Identify which cell holds the provided text, then report its [X, Y] central coordinate. 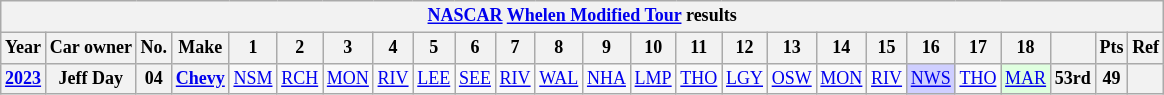
8 [559, 48]
Ref [1146, 48]
NASCAR Whelen Modified Tour results [582, 16]
10 [653, 48]
11 [699, 48]
OSW [792, 78]
6 [476, 48]
Chevy [200, 78]
16 [930, 48]
17 [978, 48]
WAL [559, 78]
Car owner [90, 48]
LGY [745, 78]
Make [200, 48]
MAR [1026, 78]
13 [792, 48]
RCH [300, 78]
5 [434, 48]
2 [300, 48]
18 [1026, 48]
3 [348, 48]
53rd [1072, 78]
SEE [476, 78]
Year [24, 48]
12 [745, 48]
7 [515, 48]
1 [253, 48]
LMP [653, 78]
15 [887, 48]
NWS [930, 78]
9 [607, 48]
14 [842, 48]
No. [154, 48]
2023 [24, 78]
49 [1112, 78]
4 [393, 48]
Pts [1112, 48]
04 [154, 78]
NHA [607, 78]
Jeff Day [90, 78]
LEE [434, 78]
NSM [253, 78]
